Detect which cell encompasses the target text, then output its (X, Y) center coordinate. 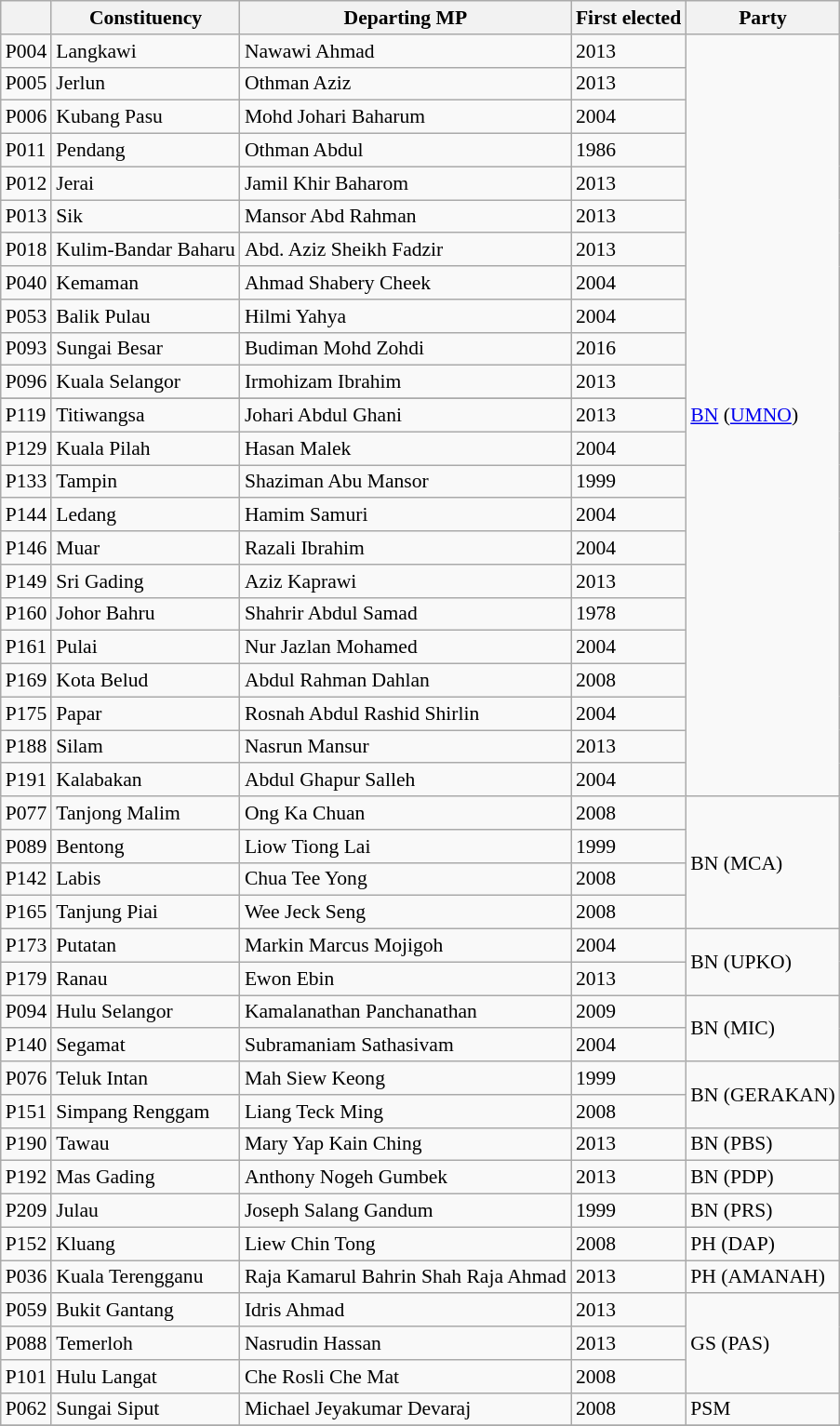
P173 (26, 946)
Nasrudin Hassan (406, 1343)
Muar (145, 548)
Abdul Rahman Dahlan (406, 681)
Departing MP (406, 18)
Kalabakan (145, 780)
BN (MCA) (763, 862)
2009 (629, 1012)
P094 (26, 1012)
Kulim-Bandar Baharu (145, 250)
P011 (26, 151)
Kota Belud (145, 681)
Idris Ahmad (406, 1311)
BN (PDP) (763, 1178)
Nur Jazlan Mohamed (406, 647)
P013 (26, 217)
P169 (26, 681)
1986 (629, 151)
Tanjong Malim (145, 813)
P160 (26, 614)
Jamil Khir Baharom (406, 183)
Temerloh (145, 1343)
P101 (26, 1377)
Simpang Renggam (145, 1112)
Michael Jeyakumar Devaraj (406, 1409)
Papar (145, 713)
P165 (26, 913)
Raja Kamarul Bahrin Shah Raja Ahmad (406, 1277)
Teluk Intan (145, 1078)
Shahrir Abdul Samad (406, 614)
Wee Jeck Seng (406, 913)
Ledang (145, 515)
BN (GERAKAN) (763, 1094)
Pendang (145, 151)
P142 (26, 879)
P146 (26, 548)
PSM (763, 1409)
Jerlun (145, 84)
Liew Chin Tong (406, 1244)
Mansor Abd Rahman (406, 217)
BN (UPKO) (763, 962)
P149 (26, 581)
PH (AMANAH) (763, 1277)
Nasrun Mansur (406, 747)
2016 (629, 349)
BN (PRS) (763, 1211)
P062 (26, 1409)
Mohd Johari Baharum (406, 117)
Silam (145, 747)
Ahmad Shabery Cheek (406, 283)
P096 (26, 382)
P175 (26, 713)
P209 (26, 1211)
P076 (26, 1078)
Hulu Selangor (145, 1012)
Subramaniam Sathasivam (406, 1046)
P004 (26, 51)
Sungai Siput (145, 1409)
P053 (26, 316)
Party (763, 18)
Shaziman Abu Mansor (406, 482)
P129 (26, 448)
P088 (26, 1343)
BN (PBS) (763, 1144)
Hasan Malek (406, 448)
P018 (26, 250)
Budiman Mohd Zohdi (406, 349)
P152 (26, 1244)
1978 (629, 614)
P140 (26, 1046)
P192 (26, 1178)
Johor Bahru (145, 614)
Irmohizam Ibrahim (406, 382)
P036 (26, 1277)
P012 (26, 183)
P144 (26, 515)
Balik Pulau (145, 316)
P006 (26, 117)
Tawau (145, 1144)
Liow Tiong Lai (406, 846)
Kuala Pilah (145, 448)
P188 (26, 747)
P191 (26, 780)
Johari Abdul Ghani (406, 416)
Mah Siew Keong (406, 1078)
Jerai (145, 183)
Sungai Besar (145, 349)
Putatan (145, 946)
P077 (26, 813)
Che Rosli Che Mat (406, 1377)
Langkawi (145, 51)
Aziz Kaprawi (406, 581)
P089 (26, 846)
P161 (26, 647)
Ewon Ebin (406, 979)
Tanjung Piai (145, 913)
Ranau (145, 979)
GS (PAS) (763, 1343)
Joseph Salang Gandum (406, 1211)
Abd. Aziz Sheikh Fadzir (406, 250)
Segamat (145, 1046)
Tampin (145, 482)
Hilmi Yahya (406, 316)
Hamim Samuri (406, 515)
Bukit Gantang (145, 1311)
Mary Yap Kain Ching (406, 1144)
P005 (26, 84)
Rosnah Abdul Rashid Shirlin (406, 713)
Titiwangsa (145, 416)
P040 (26, 283)
Kubang Pasu (145, 117)
P190 (26, 1144)
P119 (26, 416)
Sik (145, 217)
Sri Gading (145, 581)
Kuala Terengganu (145, 1277)
Mas Gading (145, 1178)
BN (UMNO) (763, 415)
First elected (629, 18)
Kluang (145, 1244)
PH (DAP) (763, 1244)
Anthony Nogeh Gumbek (406, 1178)
BN (MIC) (763, 1029)
Nawawi Ahmad (406, 51)
Julau (145, 1211)
Kemaman (145, 283)
P179 (26, 979)
Constituency (145, 18)
Abdul Ghapur Salleh (406, 780)
Bentong (145, 846)
Razali Ibrahim (406, 548)
Othman Abdul (406, 151)
Liang Teck Ming (406, 1112)
Ong Ka Chuan (406, 813)
Markin Marcus Mojigoh (406, 946)
Chua Tee Yong (406, 879)
Othman Aziz (406, 84)
Kamalanathan Panchanathan (406, 1012)
Labis (145, 879)
Pulai (145, 647)
P151 (26, 1112)
P133 (26, 482)
P059 (26, 1311)
P093 (26, 349)
Hulu Langat (145, 1377)
Kuala Selangor (145, 382)
